From the cell containing the given text, extract its center point as [x, y] coordinate. 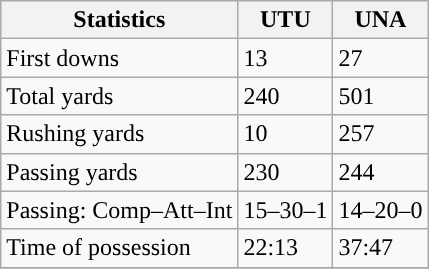
First downs [120, 58]
230 [286, 172]
Total yards [120, 96]
10 [286, 134]
Passing: Comp–Att–Int [120, 210]
13 [286, 58]
Passing yards [120, 172]
27 [380, 58]
Statistics [120, 20]
37:47 [380, 248]
501 [380, 96]
Rushing yards [120, 134]
22:13 [286, 248]
15–30–1 [286, 210]
257 [380, 134]
244 [380, 172]
UTU [286, 20]
240 [286, 96]
14–20–0 [380, 210]
UNA [380, 20]
Time of possession [120, 248]
